Identify which cell holds the provided text, then report its [X, Y] central coordinate. 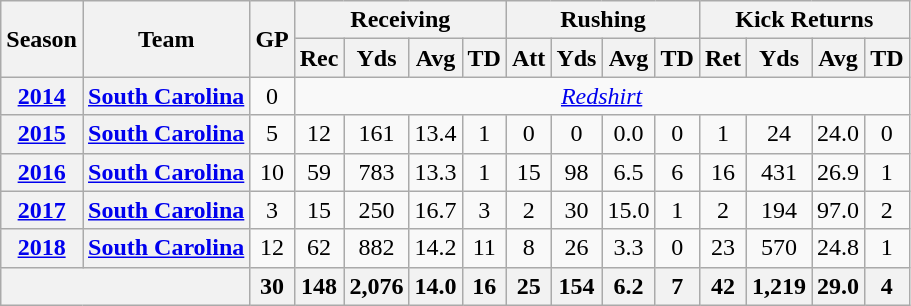
570 [778, 248]
13.3 [436, 172]
194 [778, 210]
Att [528, 58]
Season [42, 39]
GP [272, 39]
783 [376, 172]
Kick Returns [804, 20]
Rushing [602, 20]
Ret [722, 58]
15.0 [628, 210]
Rec [319, 58]
10 [272, 172]
3.3 [628, 248]
98 [576, 172]
161 [376, 134]
7 [677, 286]
Redshirt [602, 96]
24.0 [838, 134]
1,219 [778, 286]
6.2 [628, 286]
26.9 [838, 172]
62 [319, 248]
250 [376, 210]
24.8 [838, 248]
2017 [42, 210]
431 [778, 172]
16.7 [436, 210]
42 [722, 286]
29.0 [838, 286]
2016 [42, 172]
59 [319, 172]
Receiving [400, 20]
97.0 [838, 210]
8 [528, 248]
4 [887, 286]
14.2 [436, 248]
148 [319, 286]
13.4 [436, 134]
11 [484, 248]
Team [166, 39]
25 [528, 286]
23 [722, 248]
882 [376, 248]
2015 [42, 134]
6 [677, 172]
0.0 [628, 134]
26 [576, 248]
5 [272, 134]
2014 [42, 96]
2018 [42, 248]
24 [778, 134]
6.5 [628, 172]
14.0 [436, 286]
154 [576, 286]
2,076 [376, 286]
